From the cell containing the given text, extract its center point as [x, y] coordinate. 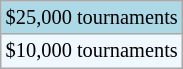
$10,000 tournaments [92, 51]
$25,000 tournaments [92, 17]
